Output the [x, y] coordinate of the center of the cell containing the given text.  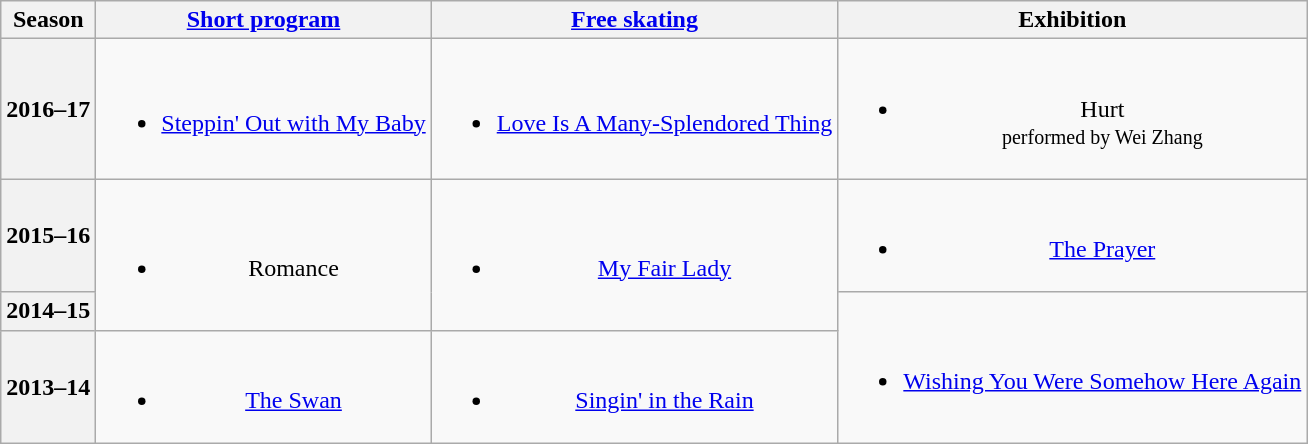
Short program [264, 20]
The Swan [264, 386]
Romance [264, 254]
My Fair Lady [634, 254]
2014–15 [48, 311]
Free skating [634, 20]
The Prayer [1072, 236]
2015–16 [48, 236]
Exhibition [1072, 20]
2016–17 [48, 109]
Steppin' Out with My Baby [264, 109]
Hurtperformed by Wei Zhang [1072, 109]
Season [48, 20]
Singin' in the Rain [634, 386]
Wishing You Were Somehow Here Again [1072, 368]
2013–14 [48, 386]
Love Is A Many-Splendored Thing [634, 109]
